Scan for the cell matching the given text and deliver its (x, y) coordinate at center. 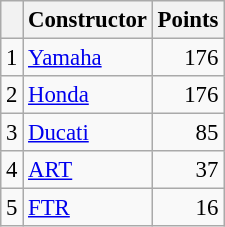
4 (12, 170)
Yamaha (88, 58)
85 (188, 133)
ART (88, 170)
3 (12, 133)
5 (12, 208)
Ducati (88, 133)
37 (188, 170)
Points (188, 20)
2 (12, 95)
1 (12, 58)
Honda (88, 95)
FTR (88, 208)
Constructor (88, 20)
16 (188, 208)
